Return the [x, y] coordinate for the center point of the cell that contains the specified text.  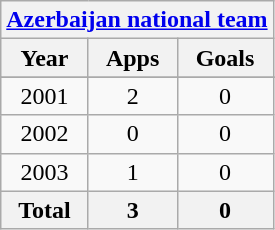
2002 [45, 134]
1 [132, 172]
Year [45, 58]
Total [45, 210]
3 [132, 210]
2003 [45, 172]
2 [132, 96]
2001 [45, 96]
Goals [225, 58]
Azerbaijan national team [137, 20]
Apps [132, 58]
